Extract the [x, y] coordinate from the center of the cell holding the provided text.  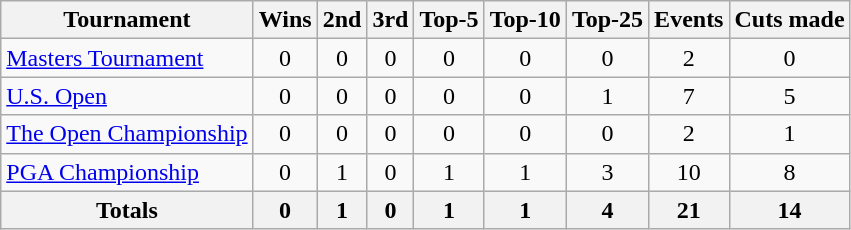
Cuts made [790, 20]
5 [790, 96]
Wins [285, 20]
10 [689, 172]
Events [689, 20]
U.S. Open [127, 96]
21 [689, 210]
Top-10 [525, 20]
8 [790, 172]
PGA Championship [127, 172]
4 [607, 210]
3 [607, 172]
Top-25 [607, 20]
2nd [342, 20]
14 [790, 210]
3rd [390, 20]
The Open Championship [127, 134]
Totals [127, 210]
Masters Tournament [127, 58]
Top-5 [449, 20]
7 [689, 96]
Tournament [127, 20]
